Determine the (X, Y) coordinate at the center of the cell enclosing the given text.  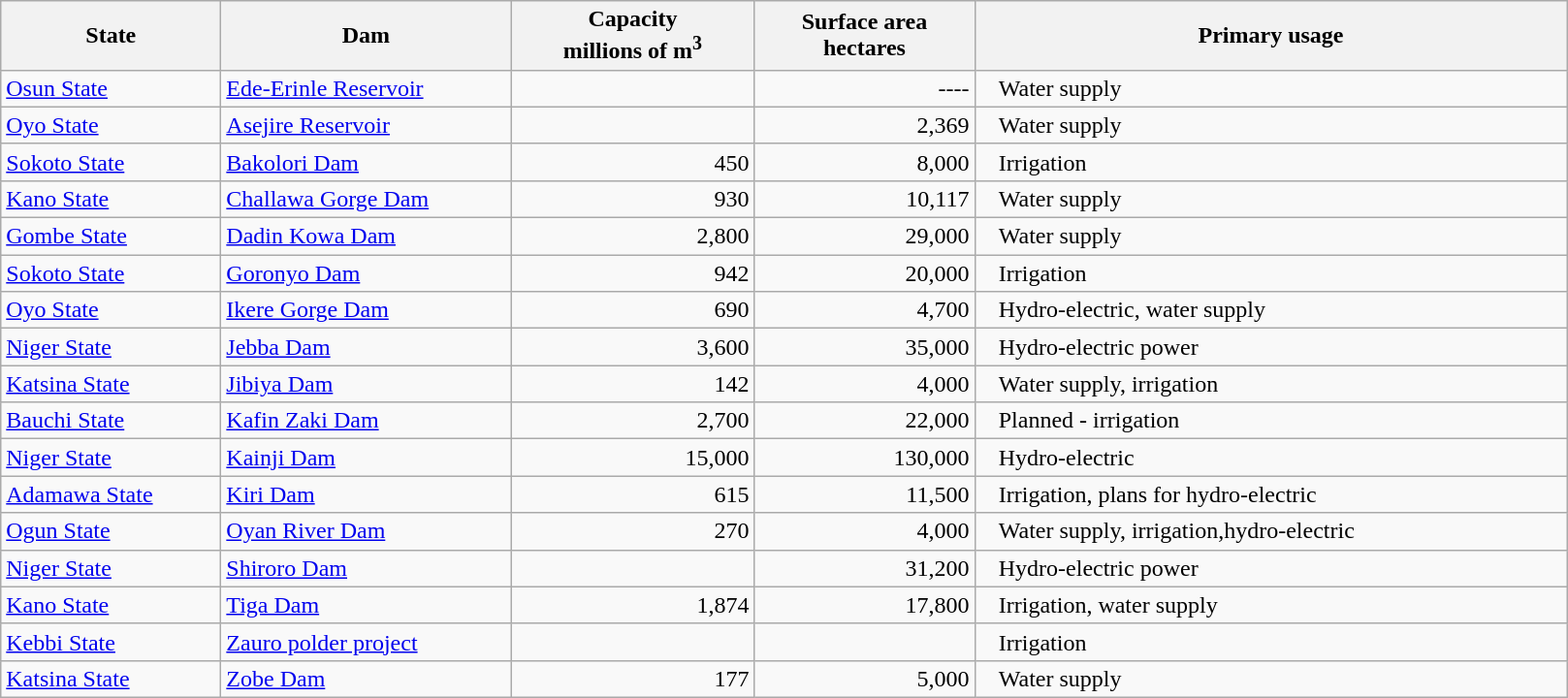
Jibiya Dam (367, 384)
Ogun State (111, 531)
Zobe Dam (367, 679)
Ede-Erinle Reservoir (367, 88)
177 (632, 679)
Primary usage (1270, 36)
Bauchi State (111, 421)
Oyan River Dam (367, 531)
State (111, 36)
Bakolori Dam (367, 162)
1,874 (632, 605)
8,000 (865, 162)
10,117 (865, 199)
Dam (367, 36)
Shiroro Dam (367, 568)
15,000 (632, 458)
3,600 (632, 347)
17,800 (865, 605)
Adamawa State (111, 494)
Dadin Kowa Dam (367, 237)
Zauro polder project (367, 642)
Asejire Reservoir (367, 125)
2,800 (632, 237)
Irrigation, water supply (1270, 605)
142 (632, 384)
Planned - irrigation (1270, 421)
22,000 (865, 421)
20,000 (865, 273)
Tiga Dam (367, 605)
11,500 (865, 494)
690 (632, 310)
130,000 (865, 458)
Hydro-electric, water supply (1270, 310)
450 (632, 162)
31,200 (865, 568)
942 (632, 273)
Kebbi State (111, 642)
Ikere Gorge Dam (367, 310)
Water supply, irrigation (1270, 384)
Hydro-electric (1270, 458)
615 (632, 494)
Capacitymillions of m3 (632, 36)
Jebba Dam (367, 347)
Kafin Zaki Dam (367, 421)
Kainji Dam (367, 458)
2,700 (632, 421)
Kiri Dam (367, 494)
Goronyo Dam (367, 273)
930 (632, 199)
5,000 (865, 679)
Water supply, irrigation,hydro-electric (1270, 531)
Osun State (111, 88)
Challawa Gorge Dam (367, 199)
Gombe State (111, 237)
35,000 (865, 347)
Surface area hectares (865, 36)
2,369 (865, 125)
29,000 (865, 237)
270 (632, 531)
Irrigation, plans for hydro-electric (1270, 494)
---- (865, 88)
4,700 (865, 310)
